Locate the cell with the specified text and output its (X, Y) center coordinate. 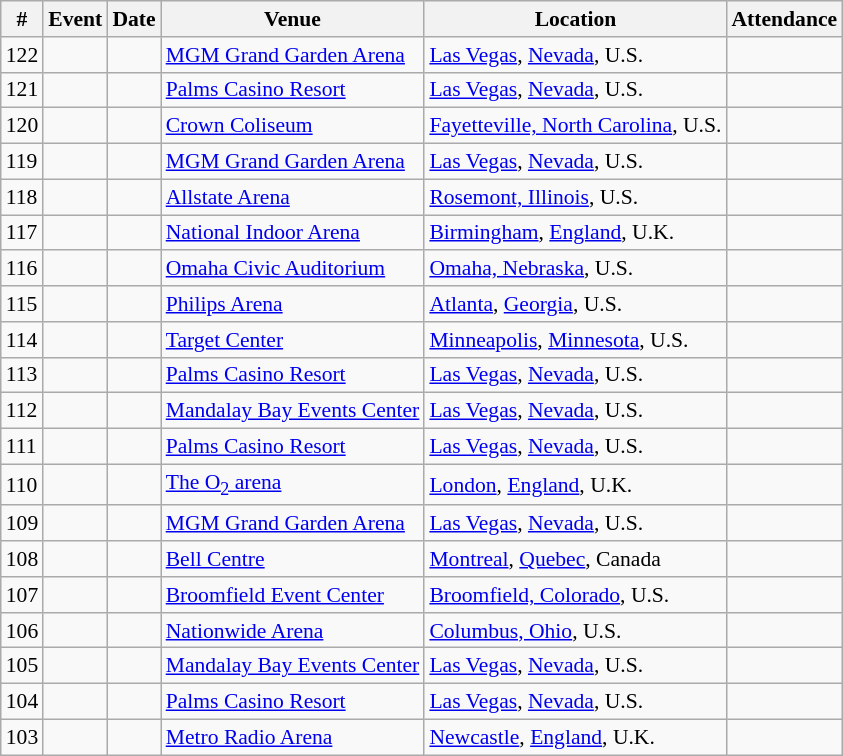
103 (22, 737)
National Indoor Arena (293, 233)
Birmingham, England, U.K. (575, 233)
Columbus, Ohio, U.S. (575, 631)
Target Center (293, 340)
Rosemont, Illinois, U.S. (575, 197)
121 (22, 90)
Broomfield, Colorado, U.S. (575, 595)
113 (22, 375)
Fayetteville, North Carolina, U.S. (575, 126)
Attendance (784, 19)
108 (22, 559)
119 (22, 162)
Atlanta, Georgia, U.S. (575, 304)
Nationwide Arena (293, 631)
117 (22, 233)
Location (575, 19)
122 (22, 55)
Omaha Civic Auditorium (293, 269)
Montreal, Quebec, Canada (575, 559)
104 (22, 702)
Allstate Arena (293, 197)
Metro Radio Arena (293, 737)
Broomfield Event Center (293, 595)
The O2 arena (293, 484)
115 (22, 304)
120 (22, 126)
106 (22, 631)
Crown Coliseum (293, 126)
Newcastle, England, U.K. (575, 737)
Event (75, 19)
# (22, 19)
112 (22, 411)
116 (22, 269)
Bell Centre (293, 559)
111 (22, 447)
Minneapolis, Minnesota, U.S. (575, 340)
Philips Arena (293, 304)
107 (22, 595)
114 (22, 340)
118 (22, 197)
Venue (293, 19)
110 (22, 484)
109 (22, 524)
London, England, U.K. (575, 484)
Omaha, Nebraska, U.S. (575, 269)
Date (134, 19)
105 (22, 666)
